From the cell containing the given text, extract its center point as (X, Y) coordinate. 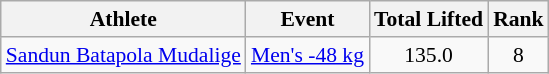
Rank (518, 19)
Men's -48 kg (308, 55)
Total Lifted (428, 19)
Athlete (124, 19)
Sandun Batapola Mudalige (124, 55)
Event (308, 19)
8 (518, 55)
135.0 (428, 55)
